Identify which cell holds the provided text, then report its [X, Y] central coordinate. 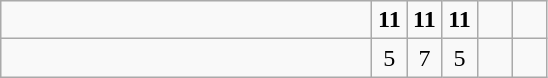
7 [424, 58]
